Return the (X, Y) coordinate for the center point of the cell that contains the specified text.  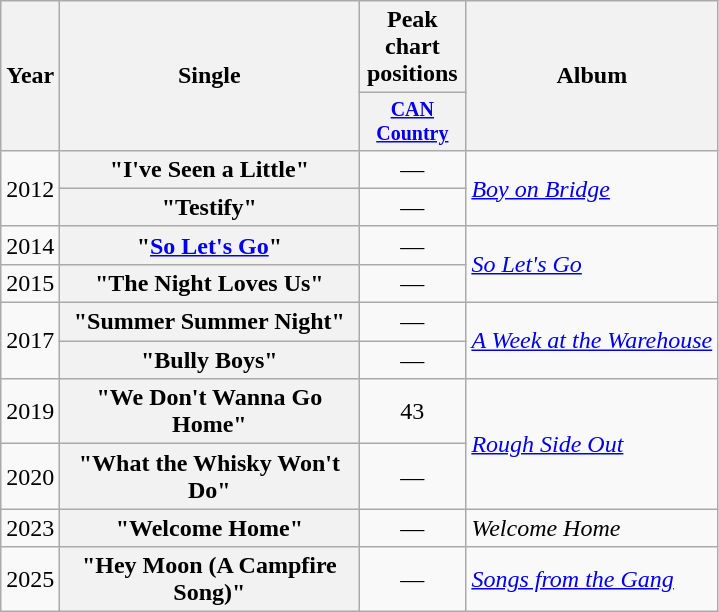
"Summer Summer Night" (210, 322)
Single (210, 76)
Year (30, 76)
"So Let's Go" (210, 245)
A Week at the Warehouse (592, 341)
2014 (30, 245)
"We Don't Wanna Go Home" (210, 412)
2023 (30, 528)
2025 (30, 580)
So Let's Go (592, 264)
Boy on Bridge (592, 188)
Welcome Home (592, 528)
"The Night Loves Us" (210, 283)
2012 (30, 188)
"I've Seen a Little" (210, 169)
"Welcome Home" (210, 528)
2020 (30, 476)
Peak chartpositions (412, 47)
2019 (30, 412)
"Testify" (210, 207)
"What the Whisky Won't Do" (210, 476)
"Bully Boys" (210, 360)
43 (412, 412)
Songs from the Gang (592, 580)
Album (592, 76)
2017 (30, 341)
"Hey Moon (A Campfire Song)" (210, 580)
CAN Country (412, 122)
Rough Side Out (592, 444)
2015 (30, 283)
